Determine the (x, y) coordinate at the center of the cell enclosing the given text.  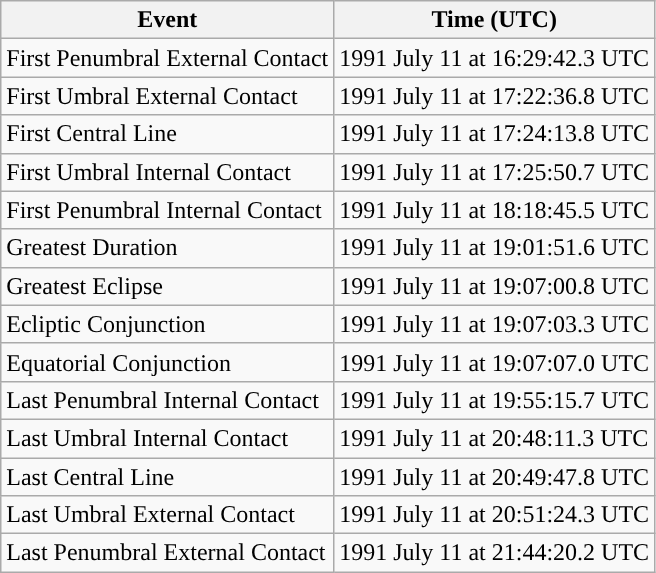
Event (168, 20)
1991 July 11 at 17:25:50.7 UTC (494, 172)
First Penumbral External Contact (168, 58)
1991 July 11 at 20:51:24.3 UTC (494, 515)
First Central Line (168, 134)
1991 July 11 at 21:44:20.2 UTC (494, 553)
First Umbral External Contact (168, 96)
1991 July 11 at 19:01:51.6 UTC (494, 248)
Last Penumbral External Contact (168, 553)
Equatorial Conjunction (168, 362)
1991 July 11 at 17:24:13.8 UTC (494, 134)
1991 July 11 at 18:18:45.5 UTC (494, 210)
1991 July 11 at 19:07:03.3 UTC (494, 324)
1991 July 11 at 20:48:11.3 UTC (494, 438)
Last Central Line (168, 477)
Last Umbral Internal Contact (168, 438)
First Umbral Internal Contact (168, 172)
1991 July 11 at 20:49:47.8 UTC (494, 477)
Last Umbral External Contact (168, 515)
1991 July 11 at 19:07:00.8 UTC (494, 286)
1991 July 11 at 19:55:15.7 UTC (494, 400)
First Penumbral Internal Contact (168, 210)
1991 July 11 at 17:22:36.8 UTC (494, 96)
Last Penumbral Internal Contact (168, 400)
Ecliptic Conjunction (168, 324)
Greatest Duration (168, 248)
Time (UTC) (494, 20)
Greatest Eclipse (168, 286)
1991 July 11 at 16:29:42.3 UTC (494, 58)
1991 July 11 at 19:07:07.0 UTC (494, 362)
